From the cell containing the given text, extract its center point as (X, Y) coordinate. 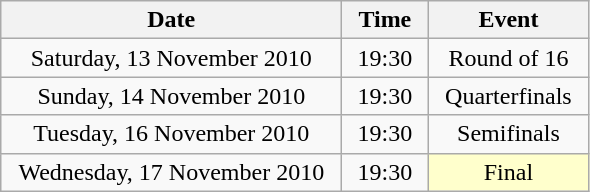
Semifinals (508, 134)
Time (385, 20)
Wednesday, 17 November 2010 (172, 172)
Round of 16 (508, 58)
Final (508, 172)
Quarterfinals (508, 96)
Date (172, 20)
Sunday, 14 November 2010 (172, 96)
Event (508, 20)
Tuesday, 16 November 2010 (172, 134)
Saturday, 13 November 2010 (172, 58)
